For the text-containing cell, return its midpoint in (X, Y) coordinate format. 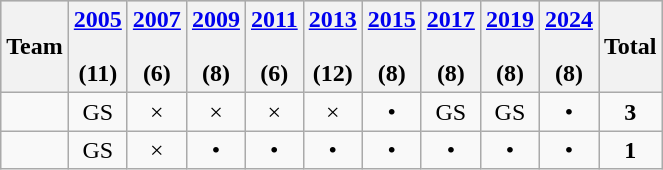
2024(8) (568, 47)
1 (631, 150)
2011(6) (274, 47)
2009(8) (216, 47)
2013(12) (332, 47)
2007(6) (156, 47)
2019(8) (510, 47)
Total (631, 47)
2017(8) (450, 47)
2005(11) (98, 47)
Team (35, 47)
3 (631, 112)
2015(8) (392, 47)
